Scan for the cell matching the given text and deliver its (X, Y) coordinate at center. 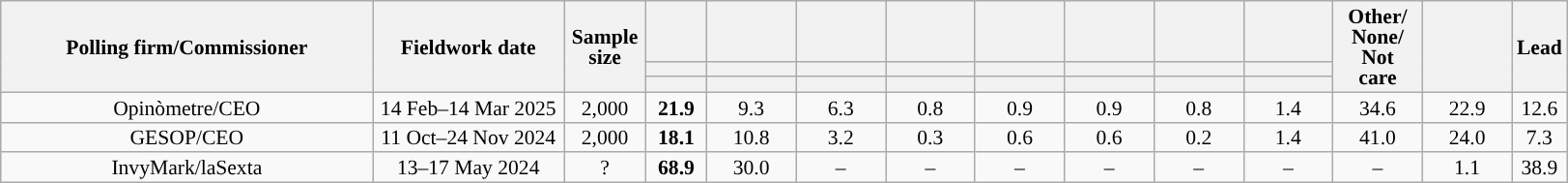
38.9 (1540, 168)
3.2 (841, 137)
12.6 (1540, 107)
41.0 (1378, 137)
14 Feb–14 Mar 2025 (469, 107)
11 Oct–24 Nov 2024 (469, 137)
Polling firm/Commissioner (187, 46)
Fieldwork date (469, 46)
7.3 (1540, 137)
9.3 (752, 107)
? (605, 168)
Sample size (605, 46)
18.1 (676, 137)
1.1 (1467, 168)
0.2 (1198, 137)
30.0 (752, 168)
0.3 (929, 137)
68.9 (676, 168)
21.9 (676, 107)
10.8 (752, 137)
Other/None/Notcare (1378, 46)
24.0 (1467, 137)
34.6 (1378, 107)
Lead (1540, 46)
13–17 May 2024 (469, 168)
6.3 (841, 107)
GESOP/CEO (187, 137)
22.9 (1467, 107)
InvyMark/laSexta (187, 168)
Opinòmetre/CEO (187, 107)
